Find where the given text appears and provide that cell's center as (x, y) coordinate. 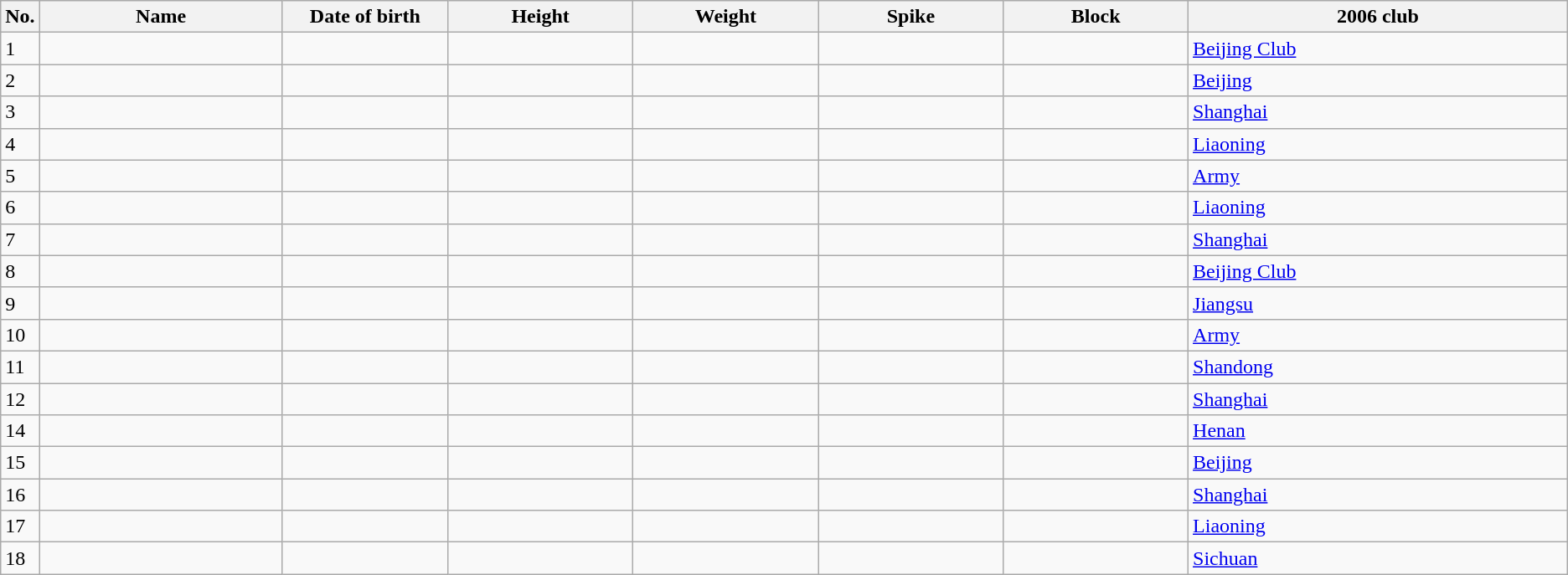
3 (20, 112)
16 (20, 495)
Sichuan (1379, 558)
Block (1096, 17)
11 (20, 367)
Weight (725, 17)
No. (20, 17)
Shandong (1379, 367)
1 (20, 49)
Date of birth (365, 17)
10 (20, 335)
2 (20, 80)
8 (20, 271)
Jiangsu (1379, 303)
4 (20, 144)
17 (20, 526)
18 (20, 558)
Henan (1379, 431)
12 (20, 399)
Height (541, 17)
5 (20, 176)
Spike (911, 17)
15 (20, 463)
9 (20, 303)
2006 club (1379, 17)
7 (20, 239)
14 (20, 431)
Name (161, 17)
6 (20, 208)
